Determine the [X, Y] coordinate at the center of the cell enclosing the given text.  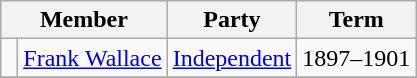
Party [232, 20]
Frank Wallace [92, 58]
1897–1901 [356, 58]
Term [356, 20]
Independent [232, 58]
Member [84, 20]
